Capture the cell that displays the provided text and extract its [x, y] central coordinate. 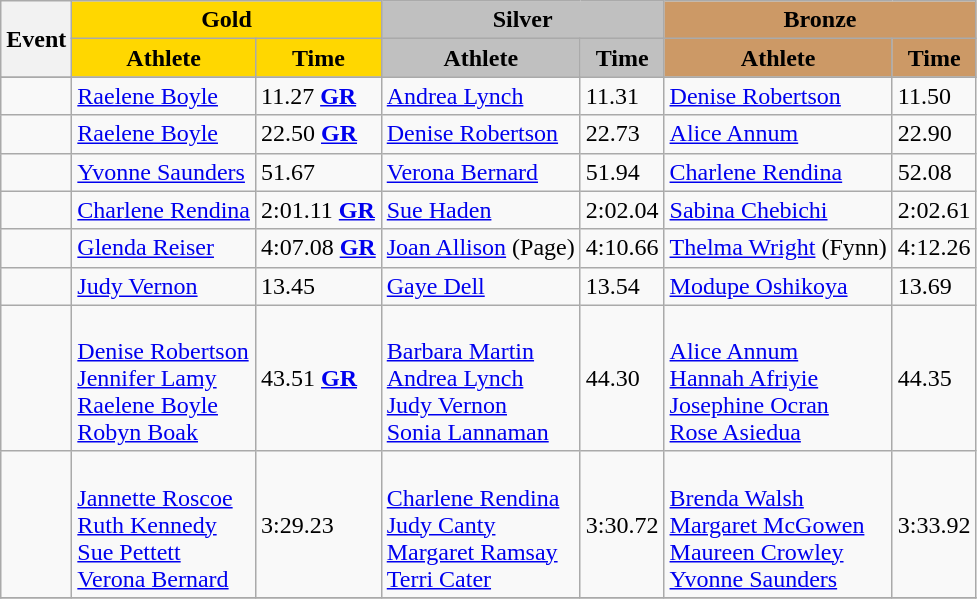
Brenda WalshMargaret McGowenMaureen CrowleyYvonne Saunders [778, 524]
Joan Allison (Page) [480, 248]
Alice Annum [778, 134]
13.45 [318, 286]
Silver [522, 20]
Jannette RoscoeRuth KennedySue PettettVerona Bernard [164, 524]
Glenda Reiser [164, 248]
Modupe Oshikoya [778, 286]
Sue Haden [480, 210]
51.94 [622, 172]
2:01.11 GR [318, 210]
52.08 [934, 172]
4:10.66 [622, 248]
Verona Bernard [480, 172]
3:30.72 [622, 524]
Bronze [820, 20]
Judy Vernon [164, 286]
3:29.23 [318, 524]
Alice AnnumHannah AfriyieJosephine OcranRose Asiedua [778, 378]
11.50 [934, 96]
Gaye Dell [480, 286]
4:07.08 GR [318, 248]
Thelma Wright (Fynn) [778, 248]
2:02.04 [622, 210]
Andrea Lynch [480, 96]
22.73 [622, 134]
11.31 [622, 96]
Denise RobertsonJennifer LamyRaelene BoyleRobyn Boak [164, 378]
Event [36, 39]
Yvonne Saunders [164, 172]
3:33.92 [934, 524]
2:02.61 [934, 210]
44.35 [934, 378]
51.67 [318, 172]
Gold [226, 20]
Sabina Chebichi [778, 210]
Charlene RendinaJudy CantyMargaret RamsayTerri Cater [480, 524]
22.90 [934, 134]
4:12.26 [934, 248]
22.50 GR [318, 134]
11.27 GR [318, 96]
Barbara MartinAndrea LynchJudy VernonSonia Lannaman [480, 378]
13.69 [934, 286]
44.30 [622, 378]
43.51 GR [318, 378]
13.54 [622, 286]
